Find where the given text appears and provide that cell's center as [x, y] coordinate. 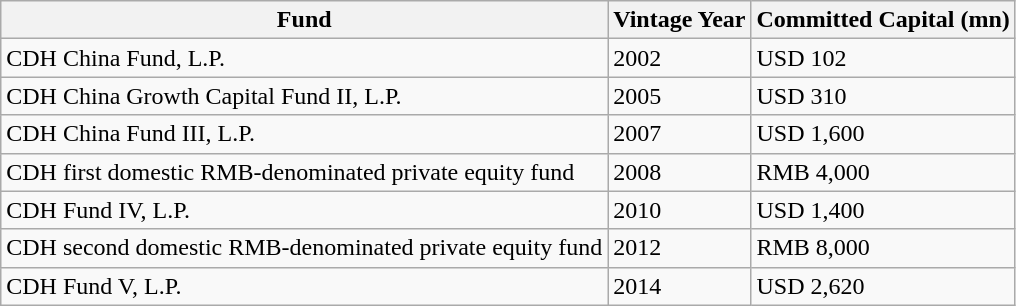
CDH second domestic RMB-denominated private equity fund [304, 248]
CDH Fund V, L.P. [304, 286]
2008 [680, 172]
CDH China Fund III, L.P. [304, 134]
USD 102 [883, 58]
USD 1,600 [883, 134]
CDH first domestic RMB-denominated private equity fund [304, 172]
Vintage Year [680, 20]
CDH China Fund, L.P. [304, 58]
RMB 4,000 [883, 172]
2012 [680, 248]
CDH Fund IV, L.P. [304, 210]
Committed Capital (mn) [883, 20]
Fund [304, 20]
2010 [680, 210]
USD 310 [883, 96]
USD 2,620 [883, 286]
2014 [680, 286]
2002 [680, 58]
USD 1,400 [883, 210]
2005 [680, 96]
2007 [680, 134]
RMB 8,000 [883, 248]
CDH China Growth Capital Fund II, L.P. [304, 96]
